Scan for the cell matching the given text and deliver its (x, y) coordinate at center. 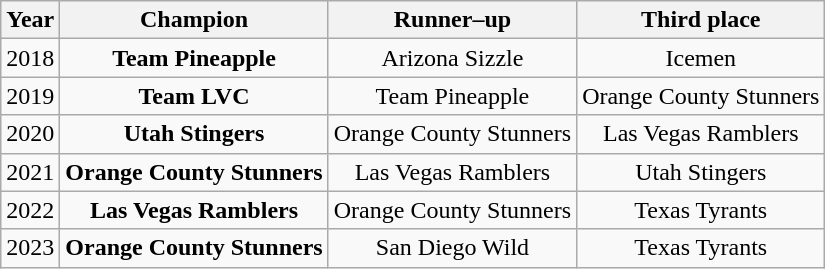
Champion (194, 20)
Year (30, 20)
2019 (30, 96)
Icemen (701, 58)
2021 (30, 172)
Runner–up (452, 20)
2022 (30, 210)
San Diego Wild (452, 248)
Third place (701, 20)
Team LVC (194, 96)
2018 (30, 58)
Arizona Sizzle (452, 58)
2023 (30, 248)
2020 (30, 134)
